Find where the given text appears and provide that cell's center as [x, y] coordinate. 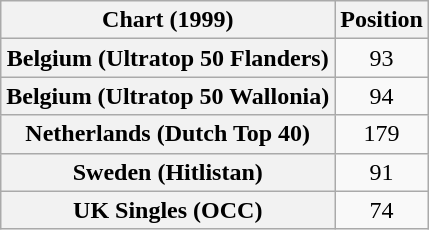
94 [382, 96]
Belgium (Ultratop 50 Flanders) [168, 58]
UK Singles (OCC) [168, 210]
91 [382, 172]
Position [382, 20]
Belgium (Ultratop 50 Wallonia) [168, 96]
Chart (1999) [168, 20]
179 [382, 134]
Sweden (Hitlistan) [168, 172]
93 [382, 58]
74 [382, 210]
Netherlands (Dutch Top 40) [168, 134]
